Identify which cell holds the provided text, then report its (x, y) central coordinate. 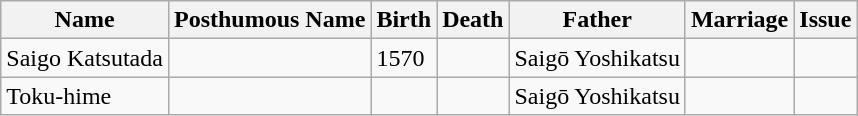
Death (473, 20)
Posthumous Name (269, 20)
Father (597, 20)
1570 (404, 58)
Name (85, 20)
Marriage (739, 20)
Birth (404, 20)
Saigo Katsutada (85, 58)
Toku-hime (85, 96)
Issue (826, 20)
